Scan for the cell matching the given text and deliver its (x, y) coordinate at center. 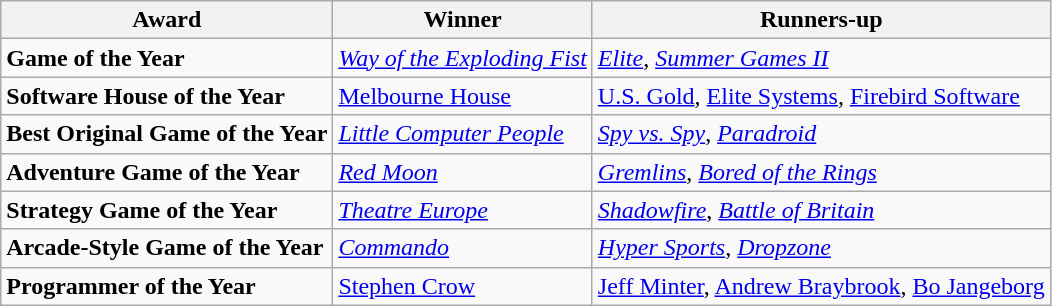
Commando (462, 248)
Gremlins, Bored of the Rings (821, 172)
Jeff Minter, Andrew Braybrook, Bo Jangeborg (821, 286)
Adventure Game of the Year (167, 172)
Shadowfire, Battle of Britain (821, 210)
Arcade-Style Game of the Year (167, 248)
Game of the Year (167, 58)
Strategy Game of the Year (167, 210)
Winner (462, 20)
Programmer of the Year (167, 286)
Little Computer People (462, 134)
Melbourne House (462, 96)
Stephen Crow (462, 286)
Software House of the Year (167, 96)
Runners-up (821, 20)
Hyper Sports, Dropzone (821, 248)
Elite, Summer Games II (821, 58)
Red Moon (462, 172)
U.S. Gold, Elite Systems, Firebird Software (821, 96)
Spy vs. Spy, Paradroid (821, 134)
Way of the Exploding Fist (462, 58)
Theatre Europe (462, 210)
Award (167, 20)
Best Original Game of the Year (167, 134)
